Scan for the cell matching the given text and deliver its [X, Y] coordinate at center. 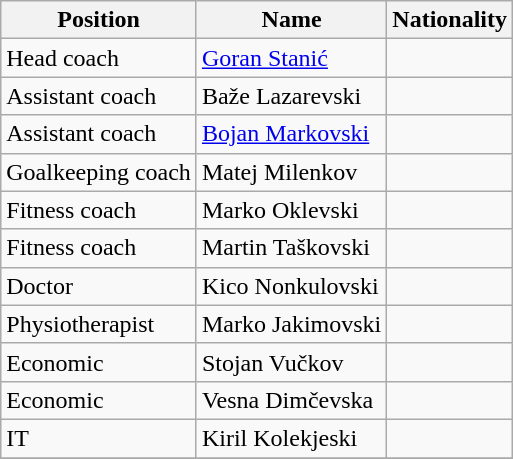
Matej Milenkov [291, 172]
Bojan Markovski [291, 134]
Goalkeeping coach [99, 172]
Baže Lazarevski [291, 96]
Nationality [450, 20]
Kico Nonkulovski [291, 286]
Name [291, 20]
Kiril Kolekjeski [291, 438]
Vesna Dimčevska [291, 400]
Goran Stanić [291, 58]
Stojan Vučkov [291, 362]
Marko Oklevski [291, 210]
Physiotherapist [99, 324]
Marko Jakimovski [291, 324]
Position [99, 20]
Head coach [99, 58]
Martin Taškovski [291, 248]
Doctor [99, 286]
IT [99, 438]
